Scan for the cell matching the given text and deliver its (x, y) coordinate at center. 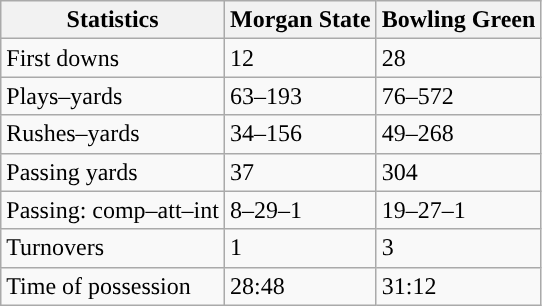
76–572 (458, 96)
19–27–1 (458, 210)
Bowling Green (458, 20)
28:48 (300, 286)
Plays–yards (113, 96)
First downs (113, 58)
Morgan State (300, 20)
Statistics (113, 20)
Turnovers (113, 248)
Rushes–yards (113, 134)
34–156 (300, 134)
8–29–1 (300, 210)
28 (458, 58)
37 (300, 172)
Time of possession (113, 286)
Passing yards (113, 172)
3 (458, 248)
Passing: comp–att–int (113, 210)
12 (300, 58)
304 (458, 172)
31:12 (458, 286)
49–268 (458, 134)
1 (300, 248)
63–193 (300, 96)
